Detect which cell encompasses the target text, then output its [X, Y] center coordinate. 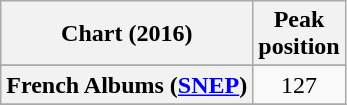
French Albums (SNEP) [127, 85]
Peak position [299, 34]
127 [299, 85]
Chart (2016) [127, 34]
